Output the (x, y) coordinate of the center of the cell containing the given text.  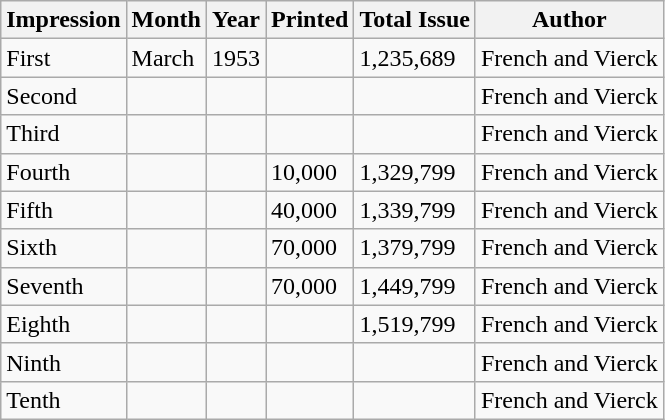
Sixth (64, 248)
Fifth (64, 210)
First (64, 58)
Eighth (64, 324)
Impression (64, 20)
40,000 (310, 210)
1953 (236, 58)
10,000 (310, 172)
March (166, 58)
Month (166, 20)
1,339,799 (415, 210)
Tenth (64, 400)
Seventh (64, 286)
1,519,799 (415, 324)
1,379,799 (415, 248)
Fourth (64, 172)
Author (569, 20)
Third (64, 134)
Total Issue (415, 20)
Year (236, 20)
1,449,799 (415, 286)
Ninth (64, 362)
1,235,689 (415, 58)
1,329,799 (415, 172)
Second (64, 96)
Printed (310, 20)
